Extract the (X, Y) coordinate from the center of the cell holding the provided text.  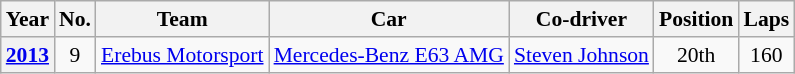
2013 (28, 55)
Erebus Motorsport (182, 55)
Car (389, 19)
Laps (766, 19)
Position (696, 19)
160 (766, 55)
Mercedes-Benz E63 AMG (389, 55)
20th (696, 55)
9 (75, 55)
Steven Johnson (582, 55)
Team (182, 19)
Co-driver (582, 19)
No. (75, 19)
Year (28, 19)
